From the cell containing the given text, extract its center point as [X, Y] coordinate. 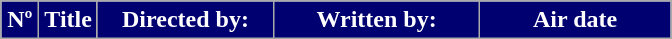
Written by: [376, 20]
Air date [576, 20]
Directed by: [185, 20]
Title [68, 20]
Nº [20, 20]
